Extract the (x, y) coordinate from the center of the cell holding the provided text.  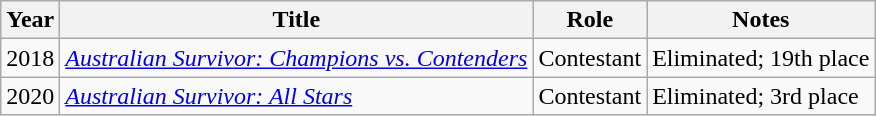
2018 (30, 58)
Eliminated; 3rd place (761, 96)
2020 (30, 96)
Year (30, 20)
Eliminated; 19th place (761, 58)
Title (296, 20)
Role (590, 20)
Australian Survivor: Champions vs. Contenders (296, 58)
Australian Survivor: All Stars (296, 96)
Notes (761, 20)
